Pinpoint the cell where the given text exists, returning its [X, Y] midpoint coordinate. 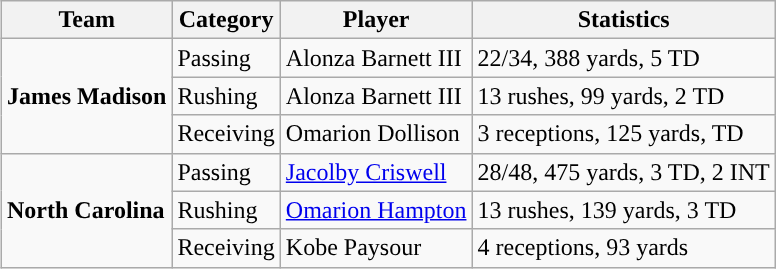
Category [226, 20]
4 receptions, 93 yards [624, 248]
Team [87, 20]
3 receptions, 125 yards, TD [624, 134]
North Carolina [87, 210]
13 rushes, 99 yards, 2 TD [624, 96]
Player [376, 20]
Omarion Dollison [376, 134]
James Madison [87, 96]
Omarion Hampton [376, 210]
22/34, 388 yards, 5 TD [624, 58]
Statistics [624, 20]
28/48, 475 yards, 3 TD, 2 INT [624, 172]
Jacolby Criswell [376, 172]
Kobe Paysour [376, 248]
13 rushes, 139 yards, 3 TD [624, 210]
